Provide the [X, Y] coordinate of the cell's center where the given text is located.  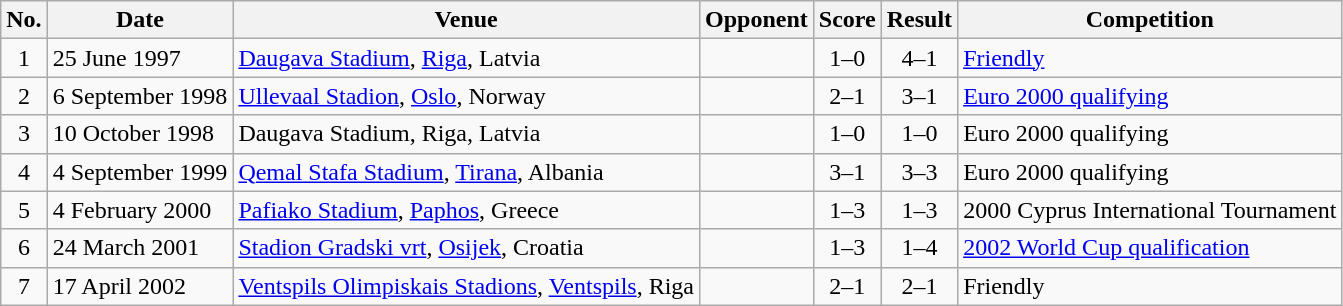
24 March 2001 [140, 248]
Pafiako Stadium, Paphos, Greece [466, 210]
5 [24, 210]
25 June 1997 [140, 58]
Stadion Gradski vrt, Osijek, Croatia [466, 248]
1 [24, 58]
10 October 1998 [140, 134]
Score [847, 20]
6 September 1998 [140, 96]
4 September 1999 [140, 172]
17 April 2002 [140, 286]
3–3 [919, 172]
3 [24, 134]
6 [24, 248]
4 [24, 172]
Venue [466, 20]
Opponent [757, 20]
Competition [1150, 20]
4–1 [919, 58]
1–4 [919, 248]
2 [24, 96]
2002 World Cup qualification [1150, 248]
Result [919, 20]
Date [140, 20]
4 February 2000 [140, 210]
No. [24, 20]
2000 Cyprus International Tournament [1150, 210]
7 [24, 286]
Ventspils Olimpiskais Stadions, Ventspils, Riga [466, 286]
Qemal Stafa Stadium, Tirana, Albania [466, 172]
Ullevaal Stadion, Oslo, Norway [466, 96]
